For the text-containing cell, return its midpoint in (X, Y) coordinate format. 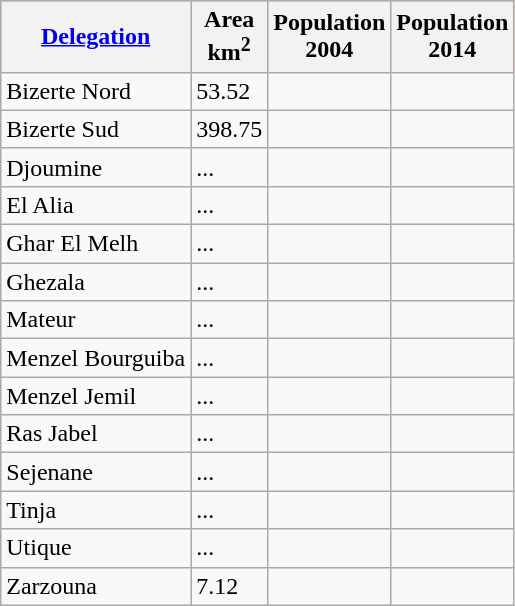
El Alia (96, 205)
Utique (96, 548)
53.52 (230, 91)
Areakm2 (230, 37)
Population2014 (452, 37)
Djoumine (96, 167)
7.12 (230, 586)
Population2004 (330, 37)
Delegation (96, 37)
Mateur (96, 320)
Ras Jabel (96, 434)
Zarzouna (96, 586)
Bizerte Nord (96, 91)
398.75 (230, 129)
Tinja (96, 510)
Menzel Bourguiba (96, 358)
Ghar El Melh (96, 244)
Menzel Jemil (96, 396)
Ghezala (96, 282)
Sejenane (96, 472)
Bizerte Sud (96, 129)
